Provide the (X, Y) coordinate of the cell's center where the given text is located.  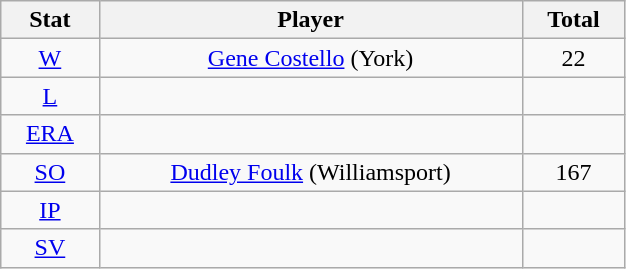
167 (574, 172)
Gene Costello (York) (310, 58)
22 (574, 58)
Dudley Foulk (Williamsport) (310, 172)
Total (574, 20)
IP (50, 210)
L (50, 96)
SO (50, 172)
Stat (50, 20)
W (50, 58)
Player (310, 20)
SV (50, 248)
ERA (50, 134)
